From the cell containing the given text, extract its center point as (x, y) coordinate. 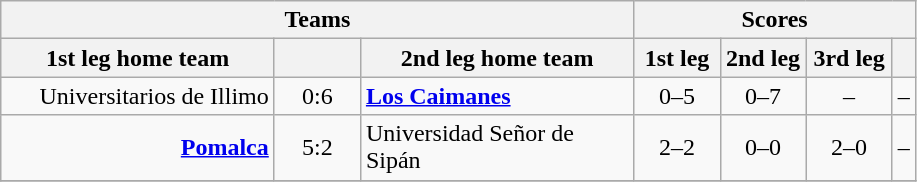
1st leg (677, 58)
Los Caimanes (497, 96)
1st leg home team (138, 58)
5:2 (317, 148)
0–7 (763, 96)
Teams (318, 20)
2–2 (677, 148)
2nd leg home team (497, 58)
0:6 (317, 96)
0–5 (677, 96)
3rd leg (849, 58)
Pomalca (138, 148)
2nd leg (763, 58)
Scores (774, 20)
Universitarios de Illimo (138, 96)
Universidad Señor de Sipán (497, 148)
2–0 (849, 148)
0–0 (763, 148)
